Search for the cell housing the specified text and yield its [x, y] center coordinate. 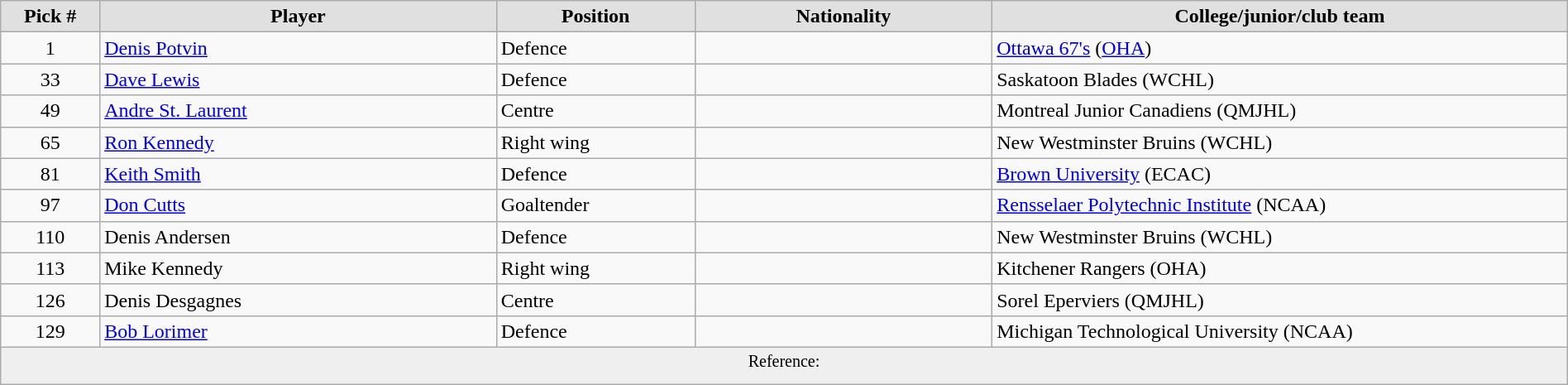
126 [50, 300]
Position [595, 17]
Sorel Eperviers (QMJHL) [1280, 300]
Mike Kennedy [299, 268]
113 [50, 268]
Kitchener Rangers (OHA) [1280, 268]
Bob Lorimer [299, 331]
Ron Kennedy [299, 142]
Player [299, 17]
1 [50, 48]
Denis Potvin [299, 48]
49 [50, 111]
Keith Smith [299, 174]
College/junior/club team [1280, 17]
Denis Andersen [299, 237]
Nationality [844, 17]
Denis Desgagnes [299, 300]
Don Cutts [299, 205]
Goaltender [595, 205]
Rensselaer Polytechnic Institute (NCAA) [1280, 205]
97 [50, 205]
81 [50, 174]
110 [50, 237]
Ottawa 67's (OHA) [1280, 48]
33 [50, 79]
Montreal Junior Canadiens (QMJHL) [1280, 111]
Andre St. Laurent [299, 111]
Brown University (ECAC) [1280, 174]
65 [50, 142]
129 [50, 331]
Saskatoon Blades (WCHL) [1280, 79]
Dave Lewis [299, 79]
Pick # [50, 17]
Reference: [784, 366]
Michigan Technological University (NCAA) [1280, 331]
